Identify which cell holds the provided text, then report its [X, Y] central coordinate. 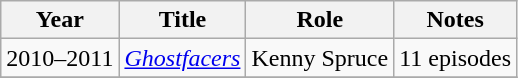
11 episodes [456, 58]
Kenny Spruce [320, 58]
Ghostfacers [182, 58]
Year [60, 20]
2010–2011 [60, 58]
Title [182, 20]
Notes [456, 20]
Role [320, 20]
